For the text-containing cell, return its midpoint in [X, Y] coordinate format. 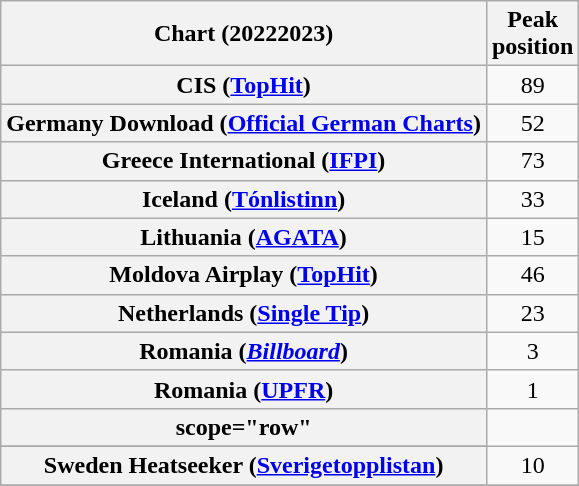
Moldova Airplay (TopHit) [244, 275]
Iceland (Tónlistinn) [244, 199]
Sweden Heatseeker (Sverigetopplistan) [244, 465]
73 [532, 161]
23 [532, 313]
52 [532, 123]
Germany Download (Official German Charts) [244, 123]
10 [532, 465]
46 [532, 275]
Lithuania (AGATA) [244, 237]
Netherlands (Single Tip) [244, 313]
Chart (20222023) [244, 34]
Romania (UPFR) [244, 389]
3 [532, 351]
Greece International (IFPI) [244, 161]
Peakposition [532, 34]
89 [532, 85]
CIS (TopHit) [244, 85]
Romania (Billboard) [244, 351]
15 [532, 237]
scope="row" [244, 427]
33 [532, 199]
1 [532, 389]
